Identify which cell holds the provided text, then report its [x, y] central coordinate. 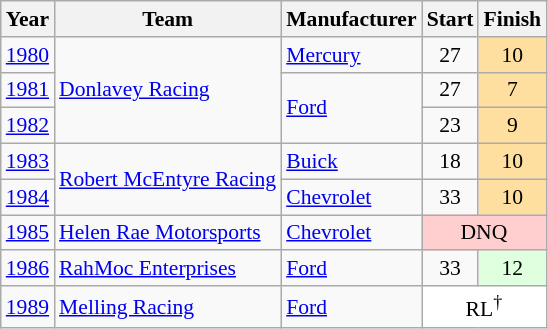
DNQ [484, 233]
1984 [28, 197]
12 [512, 269]
Finish [512, 19]
Year [28, 19]
Donlavey Racing [168, 90]
Manufacturer [351, 19]
Buick [351, 162]
18 [450, 162]
RahMoc Enterprises [168, 269]
Helen Rae Motorsports [168, 233]
1986 [28, 269]
RL† [484, 306]
1980 [28, 55]
Robert McEntyre Racing [168, 180]
Team [168, 19]
Mercury [351, 55]
23 [450, 126]
Start [450, 19]
9 [512, 126]
1982 [28, 126]
1981 [28, 90]
Melling Racing [168, 306]
1983 [28, 162]
1989 [28, 306]
7 [512, 90]
1985 [28, 233]
